Determine the (X, Y) coordinate at the center of the cell enclosing the given text.  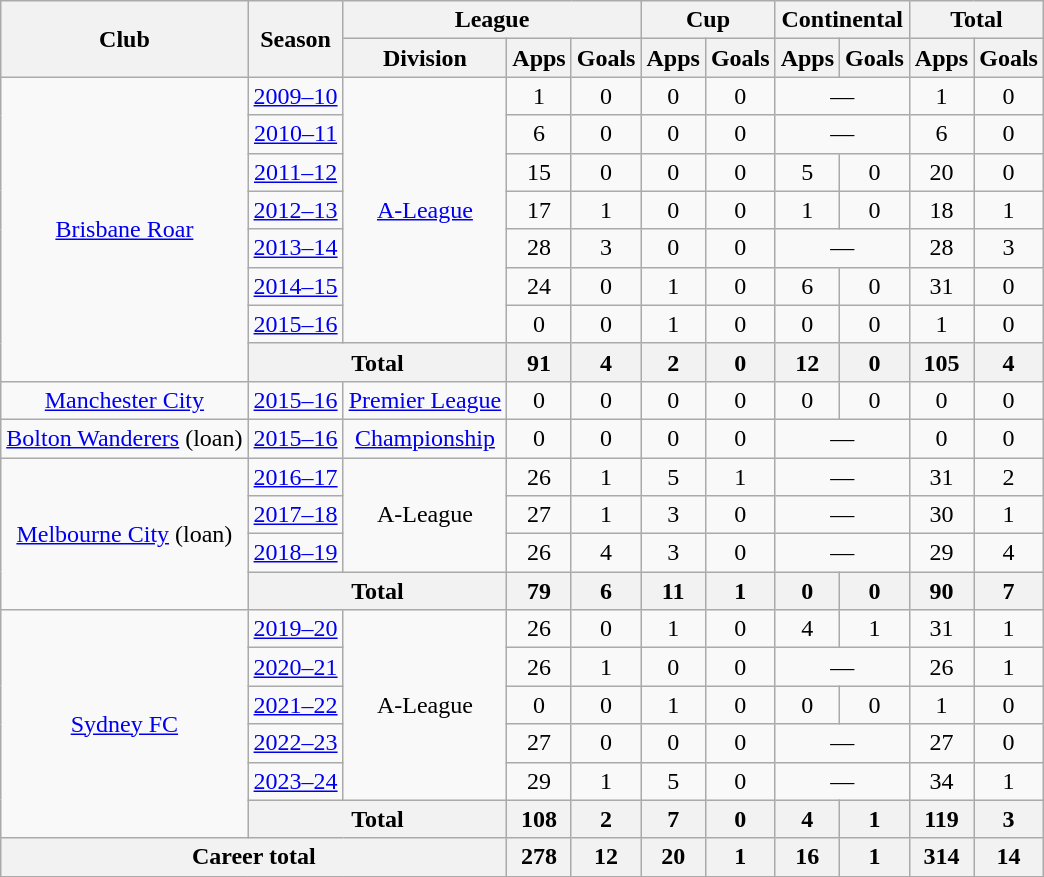
2017–18 (296, 515)
Career total (254, 857)
34 (941, 781)
Continental (842, 20)
Division (425, 58)
Cup (708, 20)
Championship (425, 438)
108 (539, 819)
2018–19 (296, 553)
Club (124, 39)
Melbourne City (loan) (124, 534)
17 (539, 210)
2022–23 (296, 743)
30 (941, 515)
2020–21 (296, 667)
Premier League (425, 400)
24 (539, 286)
Manchester City (124, 400)
119 (941, 819)
15 (539, 172)
2011–12 (296, 172)
2010–11 (296, 134)
278 (539, 857)
Bolton Wanderers (loan) (124, 438)
2016–17 (296, 477)
Season (296, 39)
2013–14 (296, 248)
2021–22 (296, 705)
2012–13 (296, 210)
90 (941, 591)
2023–24 (296, 781)
Sydney FC (124, 724)
18 (941, 210)
Brisbane Roar (124, 229)
91 (539, 362)
2014–15 (296, 286)
14 (1009, 857)
2009–10 (296, 96)
314 (941, 857)
105 (941, 362)
16 (807, 857)
League (492, 20)
79 (539, 591)
11 (673, 591)
2019–20 (296, 629)
